Determine the (x, y) coordinate at the center of the cell enclosing the given text.  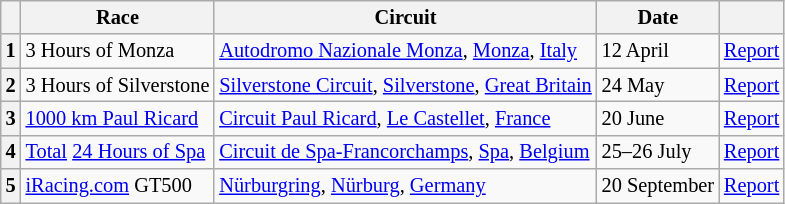
Total 24 Hours of Spa (118, 152)
3 (11, 118)
12 April (658, 51)
1 (11, 51)
2 (11, 85)
Nürburgring, Nürburg, Germany (405, 186)
Race (118, 17)
Circuit de Spa-Francorchamps, Spa, Belgium (405, 152)
4 (11, 152)
Circuit Paul Ricard, Le Castellet, France (405, 118)
20 June (658, 118)
Silverstone Circuit, Silverstone, Great Britain (405, 85)
24 May (658, 85)
3 Hours of Monza (118, 51)
20 September (658, 186)
Circuit (405, 17)
iRacing.com GT500 (118, 186)
Date (658, 17)
5 (11, 186)
3 Hours of Silverstone (118, 85)
Autodromo Nazionale Monza, Monza, Italy (405, 51)
25–26 July (658, 152)
1000 km Paul Ricard (118, 118)
